Return the [X, Y] coordinate for the center point of the cell that contains the specified text.  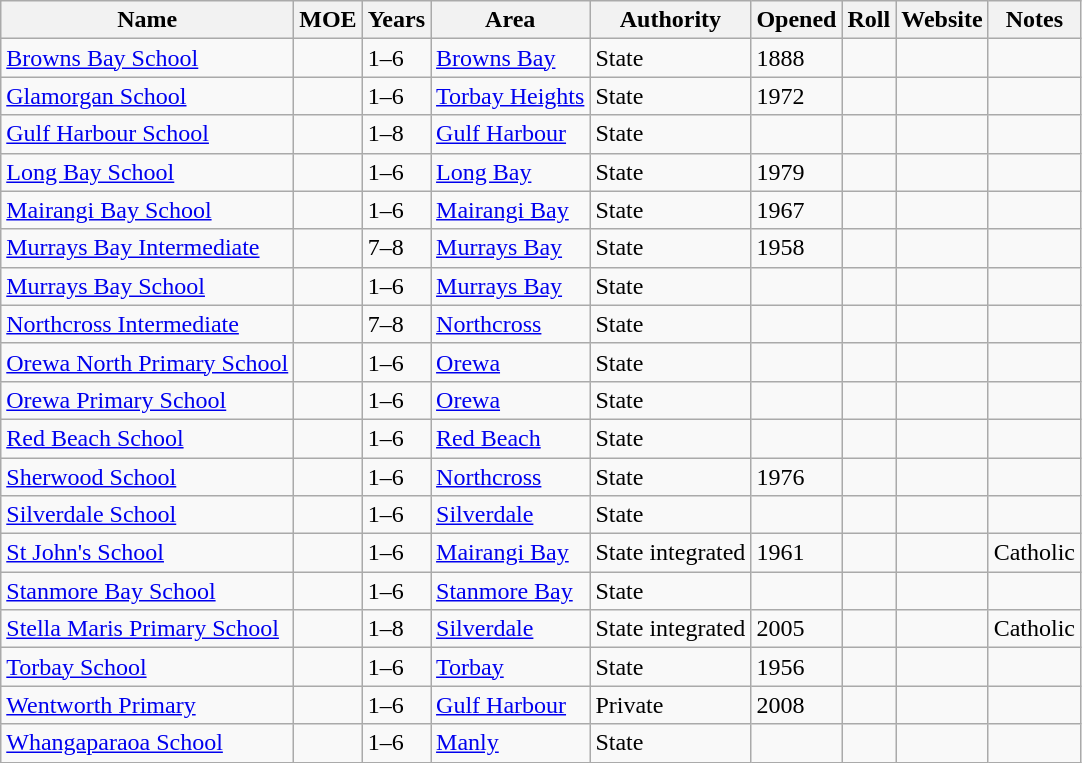
Opened [796, 20]
1958 [796, 248]
Years [396, 20]
Website [942, 20]
Glamorgan School [148, 96]
Sherwood School [148, 477]
MOE [328, 20]
Area [510, 20]
2008 [796, 705]
Authority [670, 20]
Stanmore Bay [510, 591]
1961 [796, 553]
1972 [796, 96]
Stanmore Bay School [148, 591]
Orewa Primary School [148, 400]
Stella Maris Primary School [148, 629]
Gulf Harbour School [148, 134]
Murrays Bay Intermediate [148, 248]
Murrays Bay School [148, 286]
Browns Bay [510, 58]
Silverdale School [148, 515]
1967 [796, 210]
1979 [796, 172]
Name [148, 20]
Mairangi Bay School [148, 210]
Private [670, 705]
Orewa North Primary School [148, 362]
Wentworth Primary [148, 705]
Torbay School [148, 667]
Long Bay [510, 172]
St John's School [148, 553]
1956 [796, 667]
Roll [869, 20]
Northcross Intermediate [148, 324]
1888 [796, 58]
Whangaparaoa School [148, 743]
2005 [796, 629]
Manly [510, 743]
Red Beach School [148, 438]
Torbay [510, 667]
1976 [796, 477]
Browns Bay School [148, 58]
Long Bay School [148, 172]
Notes [1034, 20]
Red Beach [510, 438]
Torbay Heights [510, 96]
